From the cell containing the given text, extract its center point as [x, y] coordinate. 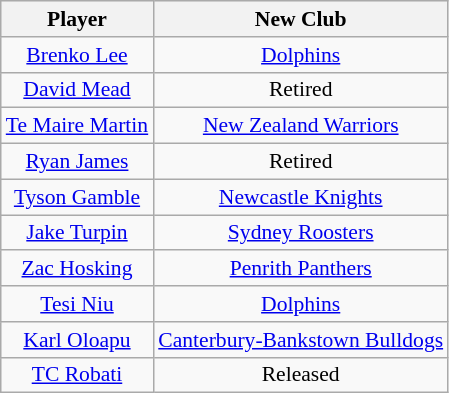
Canterbury-Bankstown Bulldogs [300, 340]
New Club [300, 19]
Tesi Niu [77, 304]
Karl Oloapu [77, 340]
TC Robati [77, 375]
Brenko Lee [77, 55]
Penrith Panthers [300, 269]
Ryan James [77, 162]
Te Maire Martin [77, 126]
Released [300, 375]
Player [77, 19]
New Zealand Warriors [300, 126]
Jake Turpin [77, 233]
Newcastle Knights [300, 197]
David Mead [77, 90]
Sydney Roosters [300, 233]
Zac Hosking [77, 269]
Tyson Gamble [77, 197]
